From the cell containing the given text, extract its center point as (X, Y) coordinate. 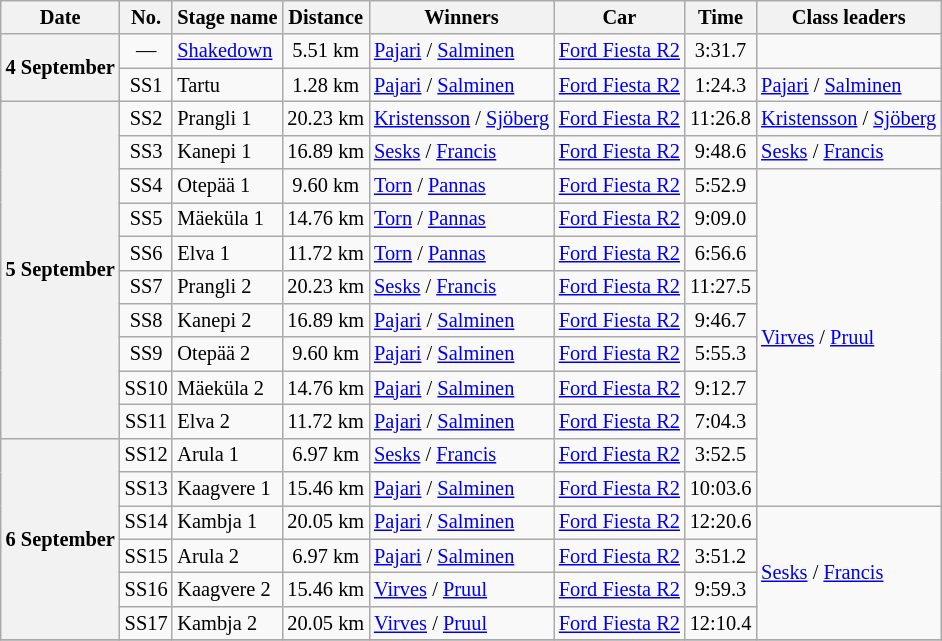
SS10 (146, 388)
Kanepi 2 (227, 320)
Kaagvere 2 (227, 589)
SS15 (146, 556)
Kambja 1 (227, 522)
3:51.2 (720, 556)
SS8 (146, 320)
12:20.6 (720, 522)
SS1 (146, 85)
SS16 (146, 589)
1:24.3 (720, 85)
5 September (60, 270)
5.51 km (326, 51)
SS2 (146, 118)
3:52.5 (720, 455)
5:52.9 (720, 186)
Kambja 2 (227, 623)
9:59.3 (720, 589)
SS9 (146, 354)
6 September (60, 539)
SS5 (146, 219)
Prangli 2 (227, 287)
Arula 1 (227, 455)
Kaagvere 1 (227, 489)
Mäeküla 2 (227, 388)
Tartu (227, 85)
Time (720, 17)
SS13 (146, 489)
SS17 (146, 623)
SS7 (146, 287)
10:03.6 (720, 489)
SS3 (146, 152)
Prangli 1 (227, 118)
9:46.7 (720, 320)
12:10.4 (720, 623)
Otepää 2 (227, 354)
No. (146, 17)
6:56.6 (720, 253)
Winners (462, 17)
11:26.8 (720, 118)
SS6 (146, 253)
SS14 (146, 522)
Stage name (227, 17)
Mäeküla 1 (227, 219)
9:48.6 (720, 152)
1.28 km (326, 85)
9:12.7 (720, 388)
Otepää 1 (227, 186)
SS11 (146, 421)
Date (60, 17)
— (146, 51)
SS12 (146, 455)
5:55.3 (720, 354)
9:09.0 (720, 219)
Class leaders (848, 17)
Distance (326, 17)
Shakedown (227, 51)
11:27.5 (720, 287)
3:31.7 (720, 51)
SS4 (146, 186)
Elva 1 (227, 253)
Arula 2 (227, 556)
Elva 2 (227, 421)
7:04.3 (720, 421)
4 September (60, 68)
Kanepi 1 (227, 152)
Car (620, 17)
